Find where the given text appears and provide that cell's center as [x, y] coordinate. 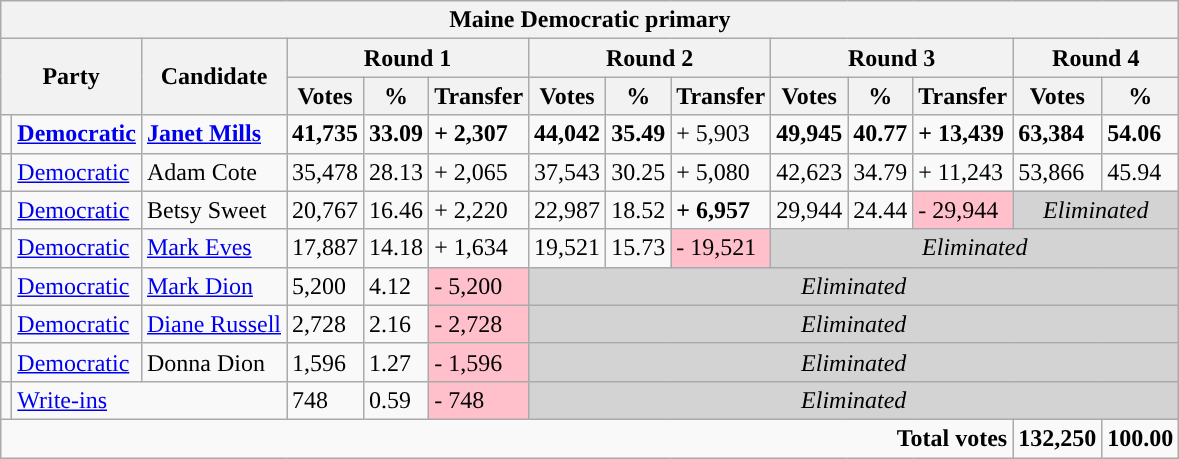
15.73 [638, 248]
Party [72, 77]
- 29,944 [963, 210]
+ 11,243 [963, 172]
63,384 [1058, 134]
1,596 [326, 362]
28.13 [396, 172]
35,478 [326, 172]
Adam Cote [214, 172]
Round 3 [892, 58]
- 5,200 [479, 286]
0.59 [396, 400]
20,767 [326, 210]
- 748 [479, 400]
- 1,596 [479, 362]
132,250 [1058, 438]
33.09 [396, 134]
29,944 [810, 210]
42,623 [810, 172]
53,866 [1058, 172]
41,735 [326, 134]
Write-ins [150, 400]
100.00 [1140, 438]
Mark Dion [214, 286]
Round 4 [1096, 58]
- 19,521 [721, 248]
+ 5,080 [721, 172]
30.25 [638, 172]
Diane Russell [214, 324]
+ 2,220 [479, 210]
Donna Dion [214, 362]
40.77 [880, 134]
+ 13,439 [963, 134]
24.44 [880, 210]
+ 2,065 [479, 172]
Maine Democratic primary [590, 20]
2,728 [326, 324]
4.12 [396, 286]
54.06 [1140, 134]
14.18 [396, 248]
19,521 [568, 248]
2.16 [396, 324]
+ 6,957 [721, 210]
37,543 [568, 172]
45.94 [1140, 172]
+ 2,307 [479, 134]
44,042 [568, 134]
+ 5,903 [721, 134]
Janet Mills [214, 134]
35.49 [638, 134]
748 [326, 400]
+ 1,634 [479, 248]
17,887 [326, 248]
Round 1 [408, 58]
Total votes [507, 438]
Mark Eves [214, 248]
Round 2 [650, 58]
- 2,728 [479, 324]
1.27 [396, 362]
16.46 [396, 210]
22,987 [568, 210]
5,200 [326, 286]
49,945 [810, 134]
Candidate [214, 77]
Betsy Sweet [214, 210]
34.79 [880, 172]
18.52 [638, 210]
